For the text-containing cell, return its midpoint in (X, Y) coordinate format. 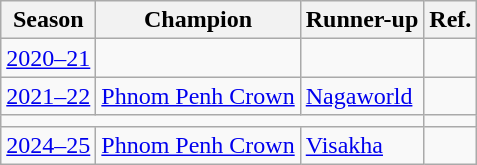
Season (48, 20)
Runner-up (362, 20)
2020–21 (48, 58)
2024–25 (48, 145)
Nagaworld (362, 96)
Visakha (362, 145)
2021–22 (48, 96)
Champion (198, 20)
Ref. (450, 20)
